Scan for the cell matching the given text and deliver its (x, y) coordinate at center. 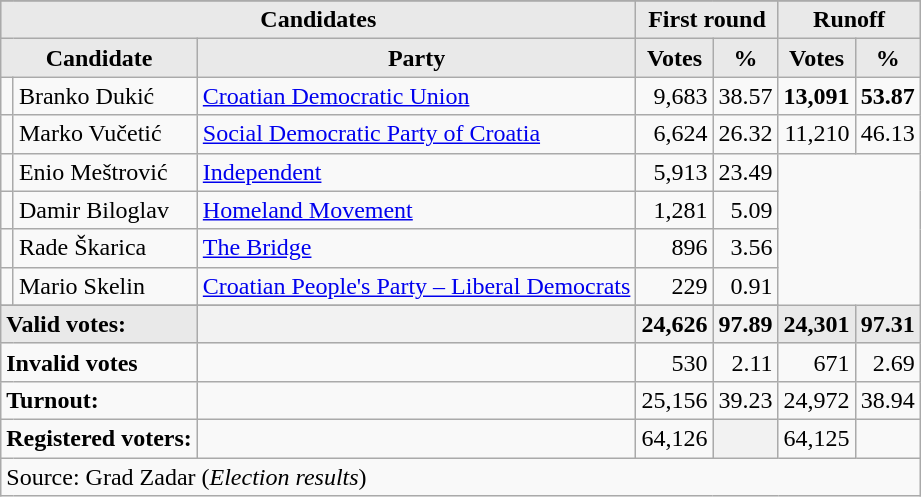
5,913 (674, 172)
First round (707, 20)
Party (416, 58)
Croatian Democratic Union (416, 96)
Candidates (318, 20)
896 (674, 248)
Candidate (100, 58)
5.09 (746, 210)
64,126 (674, 438)
11,210 (816, 134)
9,683 (674, 96)
Mario Skelin (105, 286)
Source: Grad Zadar (Election results) (460, 477)
25,156 (674, 400)
3.56 (746, 248)
97.89 (746, 324)
Rade Škarica (105, 248)
Invalid votes (100, 362)
23.49 (746, 172)
Homeland Movement (416, 210)
38.57 (746, 96)
530 (674, 362)
24,972 (816, 400)
64,125 (816, 438)
1,281 (674, 210)
46.13 (888, 134)
Damir Biloglav (105, 210)
38.94 (888, 400)
24,301 (816, 324)
Marko Vučetić (105, 134)
39.23 (746, 400)
The Bridge (416, 248)
Croatian People's Party – Liberal Democrats (416, 286)
13,091 (816, 96)
Registered voters: (100, 438)
2.11 (746, 362)
0.91 (746, 286)
Turnout: (100, 400)
229 (674, 286)
97.31 (888, 324)
53.87 (888, 96)
26.32 (746, 134)
Runoff (849, 20)
2.69 (888, 362)
Enio Meštrović (105, 172)
Social Democratic Party of Croatia (416, 134)
Independent (416, 172)
Valid votes: (100, 324)
671 (816, 362)
24,626 (674, 324)
Branko Dukić (105, 96)
6,624 (674, 134)
